Capture the cell that displays the provided text and extract its [x, y] central coordinate. 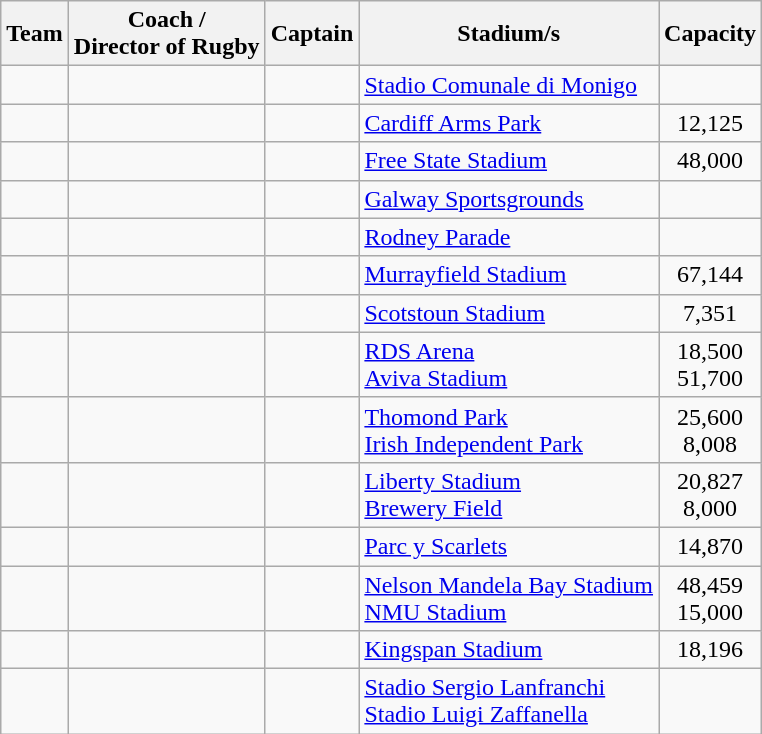
Thomond ParkIrish Independent Park [509, 430]
Stadium/s [509, 34]
Free State Stadium [509, 161]
Capacity [710, 34]
67,144 [710, 275]
12,125 [710, 123]
Team [35, 34]
Stadio Comunale di Monigo [509, 85]
Nelson Mandela Bay StadiumNMU Stadium [509, 598]
14,870 [710, 546]
Galway Sportsgrounds [509, 199]
25,6008,008 [710, 430]
48,45915,000 [710, 598]
18,50051,700 [710, 364]
Murrayfield Stadium [509, 275]
Liberty StadiumBrewery Field [509, 494]
Captain [312, 34]
20,8278,000 [710, 494]
Stadio Sergio Lanfranchi Stadio Luigi Zaffanella [509, 702]
18,196 [710, 650]
7,351 [710, 313]
Rodney Parade [509, 237]
RDS ArenaAviva Stadium [509, 364]
Coach /Director of Rugby [166, 34]
Parc y Scarlets [509, 546]
Kingspan Stadium [509, 650]
Scotstoun Stadium [509, 313]
Cardiff Arms Park [509, 123]
48,000 [710, 161]
